Find where the given text appears and provide that cell's center as (X, Y) coordinate. 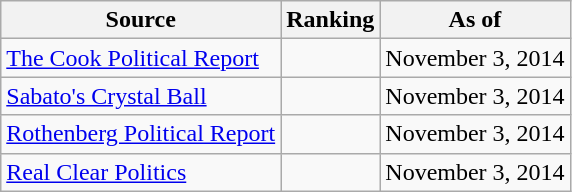
The Cook Political Report (141, 58)
Source (141, 20)
As of (475, 20)
Real Clear Politics (141, 172)
Sabato's Crystal Ball (141, 96)
Rothenberg Political Report (141, 134)
Ranking (330, 20)
